Return the [x, y] coordinate for the center point of the cell that contains the specified text.  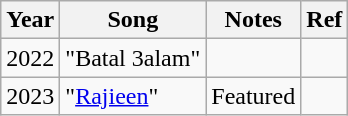
2022 [30, 58]
Notes [254, 20]
Featured [254, 96]
"Batal 3alam" [133, 58]
"Rajieen" [133, 96]
Song [133, 20]
Ref [324, 20]
Year [30, 20]
2023 [30, 96]
